Detect which cell encompasses the target text, then output its (x, y) center coordinate. 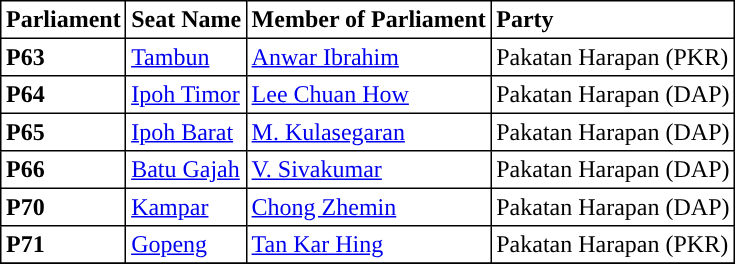
V. Sivakumar (368, 170)
Ipoh Timor (186, 95)
M. Kulasegaran (368, 132)
P71 (64, 245)
Anwar Ibrahim (368, 57)
P66 (64, 170)
P63 (64, 57)
Parliament (64, 20)
Tan Kar Hing (368, 245)
Seat Name (186, 20)
Ipoh Barat (186, 132)
Batu Gajah (186, 170)
Member of Parliament (368, 20)
Party (613, 20)
P70 (64, 207)
Tambun (186, 57)
Chong Zhemin (368, 207)
Kampar (186, 207)
Lee Chuan How (368, 95)
Gopeng (186, 245)
P64 (64, 95)
P65 (64, 132)
